Find where the given text appears and provide that cell's center as (X, Y) coordinate. 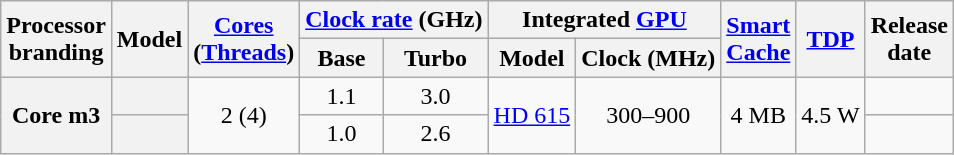
4.5 W (830, 115)
1.0 (342, 134)
Clock rate (GHz) (394, 20)
Core m3 (56, 115)
1.1 (342, 96)
SmartCache (758, 39)
Cores(Threads) (244, 39)
300–900 (648, 115)
Integrated GPU (604, 20)
HD 615 (532, 115)
TDP (830, 39)
Base (342, 58)
Turbo (436, 58)
Releasedate (909, 39)
2.6 (436, 134)
Processorbranding (56, 39)
2 (4) (244, 115)
4 MB (758, 115)
3.0 (436, 96)
Clock (MHz) (648, 58)
